Extract the (x, y) coordinate from the center of the cell holding the provided text.  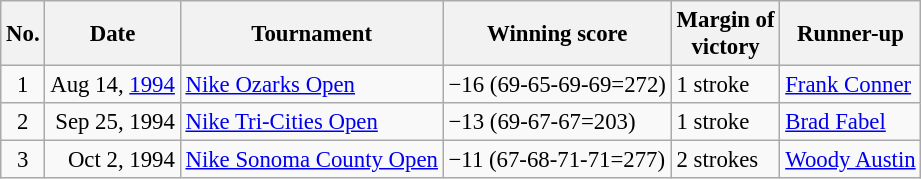
Runner-up (850, 34)
Oct 2, 1994 (112, 160)
Nike Sonoma County Open (312, 160)
3 (23, 160)
Woody Austin (850, 160)
No. (23, 34)
Date (112, 34)
Sep 25, 1994 (112, 122)
−11 (67-68-71-71=277) (557, 160)
−13 (69-67-67=203) (557, 122)
2 (23, 122)
2 strokes (726, 160)
Aug 14, 1994 (112, 85)
Tournament (312, 34)
Winning score (557, 34)
1 (23, 85)
Nike Ozarks Open (312, 85)
Frank Conner (850, 85)
−16 (69-65-69-69=272) (557, 85)
Nike Tri-Cities Open (312, 122)
Margin ofvictory (726, 34)
Brad Fabel (850, 122)
